Identify which cell holds the provided text, then report its [X, Y] central coordinate. 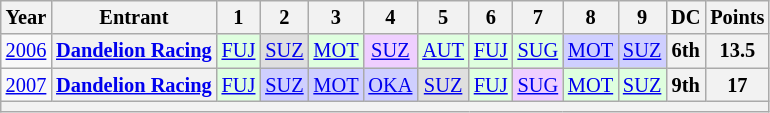
1 [239, 17]
17 [737, 85]
2006 [26, 51]
AUT [443, 51]
2 [284, 17]
6th [686, 51]
13.5 [737, 51]
DC [686, 17]
7 [538, 17]
Points [737, 17]
Entrant [134, 17]
4 [390, 17]
OKA [390, 85]
9th [686, 85]
9 [642, 17]
5 [443, 17]
2007 [26, 85]
6 [491, 17]
8 [590, 17]
3 [336, 17]
Year [26, 17]
